Provide the [x, y] coordinate of the cell's center where the given text is located.  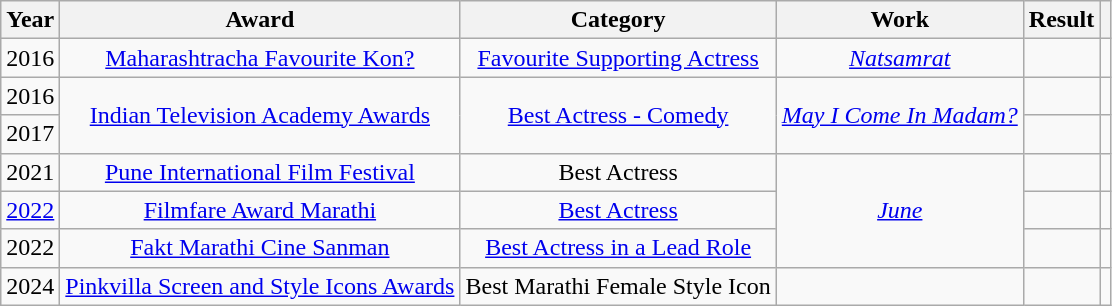
Work [900, 20]
Award [260, 20]
Best Marathi Female Style Icon [618, 286]
Result [1061, 20]
Natsamrat [900, 58]
Category [618, 20]
June [900, 210]
Best Actress in a Lead Role [618, 248]
Maharashtracha Favourite Kon? [260, 58]
2024 [30, 286]
Pune International Film Festival [260, 172]
May I Come In Madam? [900, 115]
Indian Television Academy Awards [260, 115]
Filmfare Award Marathi [260, 210]
Fakt Marathi Cine Sanman [260, 248]
Favourite Supporting Actress [618, 58]
Pinkvilla Screen and Style Icons Awards [260, 286]
Best Actress - Comedy [618, 115]
Year [30, 20]
2021 [30, 172]
2017 [30, 134]
